Return the (X, Y) coordinate for the center point of the cell that contains the specified text.  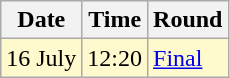
16 July (42, 58)
Date (42, 20)
Time (115, 20)
Round (188, 20)
12:20 (115, 58)
Final (188, 58)
